From the cell containing the given text, extract its center point as [x, y] coordinate. 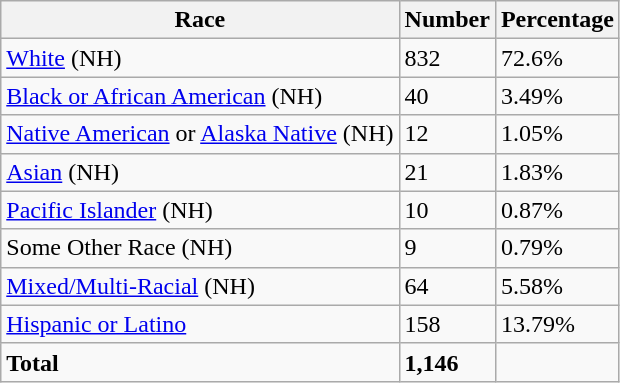
Asian (NH) [200, 172]
Mixed/Multi-Racial (NH) [200, 286]
Native American or Alaska Native (NH) [200, 134]
Pacific Islander (NH) [200, 210]
9 [447, 248]
Hispanic or Latino [200, 324]
Black or African American (NH) [200, 96]
1.83% [557, 172]
Some Other Race (NH) [200, 248]
1.05% [557, 134]
158 [447, 324]
13.79% [557, 324]
5.58% [557, 286]
40 [447, 96]
0.87% [557, 210]
3.49% [557, 96]
White (NH) [200, 58]
Percentage [557, 20]
0.79% [557, 248]
832 [447, 58]
10 [447, 210]
1,146 [447, 362]
Number [447, 20]
21 [447, 172]
12 [447, 134]
72.6% [557, 58]
64 [447, 286]
Race [200, 20]
Total [200, 362]
